Capture the cell that displays the provided text and extract its (x, y) central coordinate. 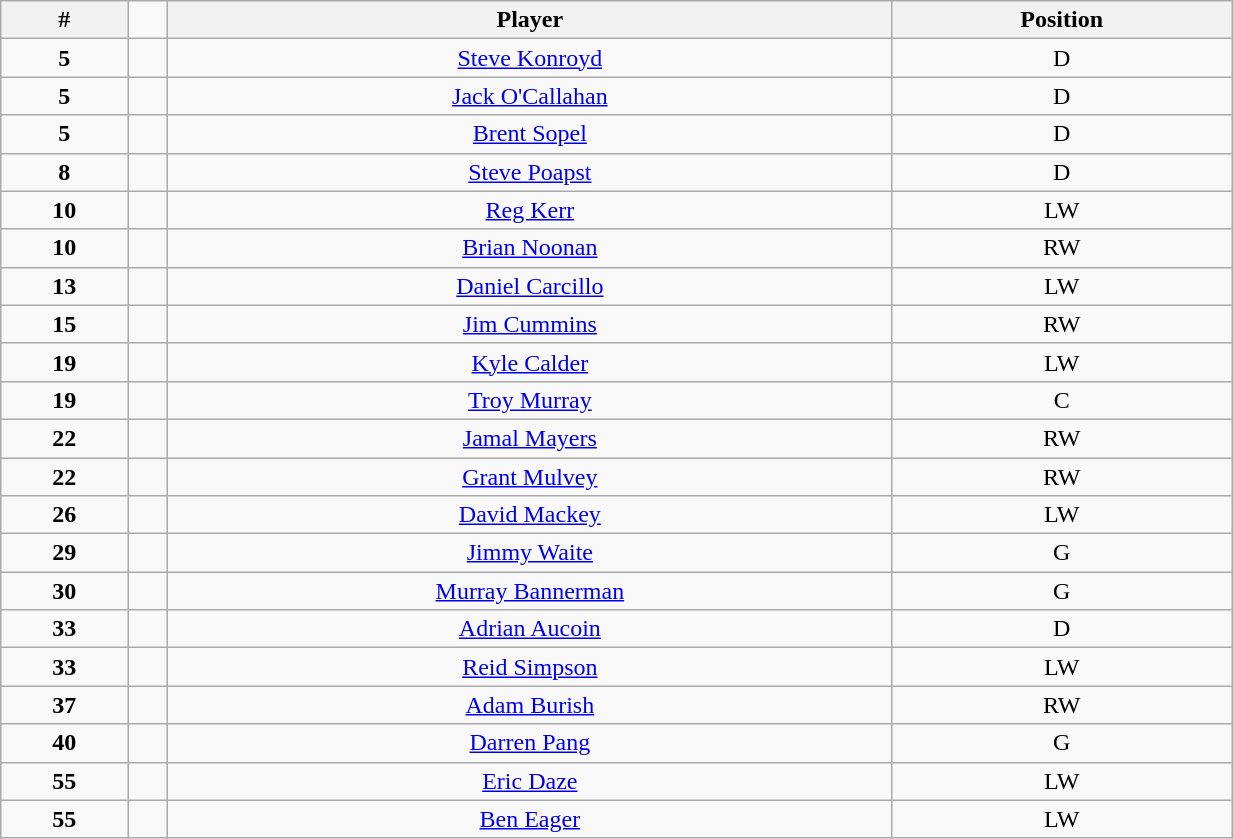
Reg Kerr (530, 210)
Adrian Aucoin (530, 629)
Jack O'Callahan (530, 96)
Steve Poapst (530, 172)
Jamal Mayers (530, 438)
Reid Simpson (530, 667)
37 (64, 705)
Murray Bannerman (530, 591)
Kyle Calder (530, 362)
Player (530, 20)
Darren Pang (530, 743)
Ben Eager (530, 819)
8 (64, 172)
Daniel Carcillo (530, 286)
Jimmy Waite (530, 553)
40 (64, 743)
Adam Burish (530, 705)
13 (64, 286)
Brent Sopel (530, 134)
29 (64, 553)
Grant Mulvey (530, 477)
30 (64, 591)
Eric Daze (530, 781)
26 (64, 515)
Brian Noonan (530, 248)
Position (1062, 20)
Jim Cummins (530, 324)
Troy Murray (530, 400)
C (1062, 400)
David Mackey (530, 515)
15 (64, 324)
Steve Konroyd (530, 58)
# (64, 20)
